Find where the given text appears and provide that cell's center as (x, y) coordinate. 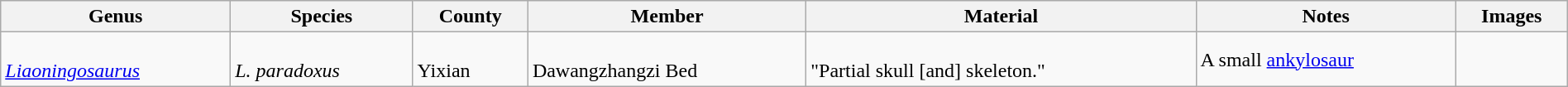
Yixian (470, 60)
Member (667, 17)
A small ankylosaur (1326, 60)
County (470, 17)
Dawangzhangzi Bed (667, 60)
Liaoningosaurus (116, 60)
"Partial skull [and] skeleton." (1001, 60)
L. paradoxus (322, 60)
Genus (116, 17)
Images (1512, 17)
Species (322, 17)
Notes (1326, 17)
Material (1001, 17)
